Detect which cell encompasses the target text, then output its (x, y) center coordinate. 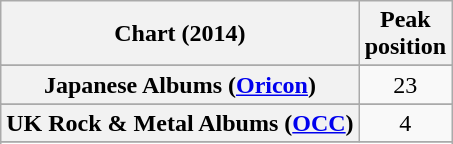
Peakposition (405, 34)
Japanese Albums (Oricon) (180, 85)
4 (405, 123)
Chart (2014) (180, 34)
UK Rock & Metal Albums (OCC) (180, 123)
23 (405, 85)
